Search for the cell housing the specified text and yield its [x, y] center coordinate. 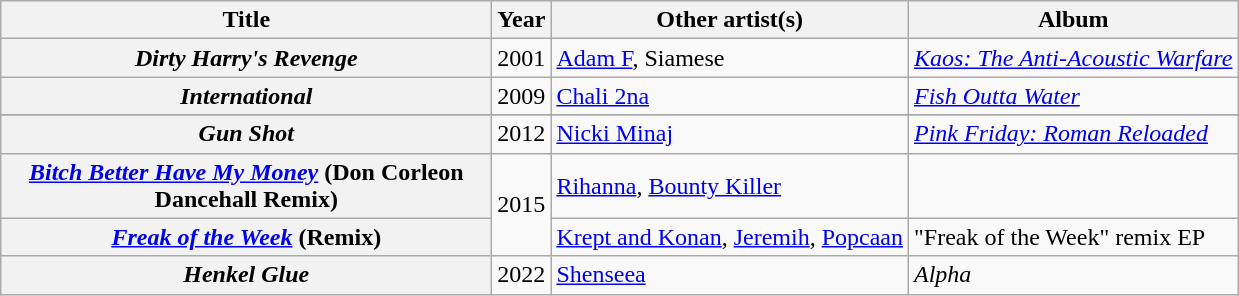
Alpha [1074, 275]
Dirty Harry's Revenge [246, 58]
Other artist(s) [730, 20]
Adam F, Siamese [730, 58]
"Freak of the Week" remix EP [1074, 237]
Gun Shot [246, 134]
Title [246, 20]
Fish Outta Water [1074, 96]
International [246, 96]
Chali 2na [730, 96]
Freak of the Week (Remix) [246, 237]
Kaos: The Anti-Acoustic Warfare [1074, 58]
Bitch Better Have My Money (Don Corleon Dancehall Remix) [246, 186]
Pink Friday: Roman Reloaded [1074, 134]
2022 [522, 275]
2012 [522, 134]
Album [1074, 20]
Nicki Minaj [730, 134]
2015 [522, 204]
Krept and Konan, Jeremih, Popcaan [730, 237]
Rihanna, Bounty Killer [730, 186]
Henkel Glue [246, 275]
2009 [522, 96]
Shenseea [730, 275]
2001 [522, 58]
Year [522, 20]
